Capture the cell that displays the provided text and extract its [x, y] central coordinate. 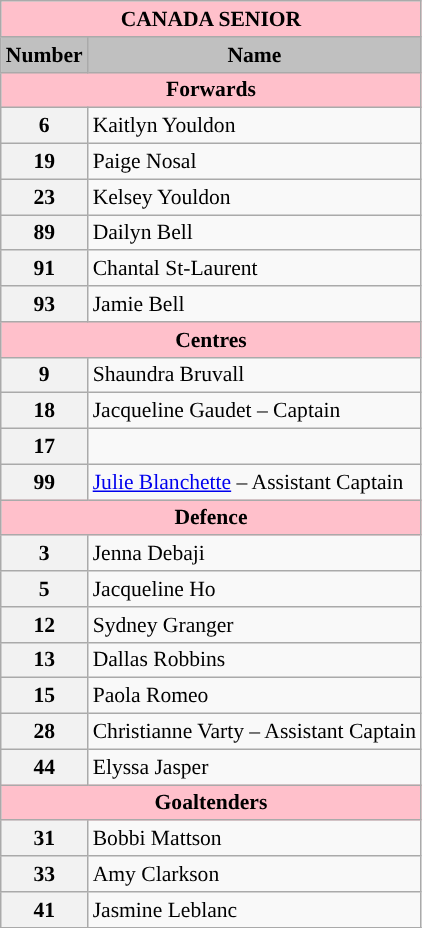
Sydney Granger [254, 625]
Kelsey Youldon [254, 197]
Kaitlyn Youldon [254, 126]
Number [44, 55]
Forwards [211, 90]
Jasmine Leblanc [254, 910]
Amy Clarkson [254, 874]
9 [44, 375]
Bobbi Mattson [254, 839]
Paige Nosal [254, 162]
12 [44, 625]
5 [44, 589]
19 [44, 162]
31 [44, 839]
41 [44, 910]
99 [44, 482]
33 [44, 874]
91 [44, 269]
89 [44, 233]
18 [44, 411]
Elyssa Jasper [254, 767]
13 [44, 660]
93 [44, 304]
Jacqueline Ho [254, 589]
Chantal St-Laurent [254, 269]
17 [44, 447]
Paola Romeo [254, 696]
15 [44, 696]
Centres [211, 340]
Jenna Debaji [254, 554]
28 [44, 732]
Defence [211, 518]
3 [44, 554]
Dallas Robbins [254, 660]
44 [44, 767]
23 [44, 197]
Goaltenders [211, 803]
CANADA SENIOR [211, 19]
Shaundra Bruvall [254, 375]
Jacqueline Gaudet – Captain [254, 411]
Christianne Varty – Assistant Captain [254, 732]
Dailyn Bell [254, 233]
Name [254, 55]
Julie Blanchette – Assistant Captain [254, 482]
6 [44, 126]
Jamie Bell [254, 304]
